Return (X, Y) of the center of cell containing provided text 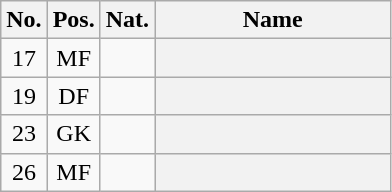
26 (24, 172)
DF (74, 96)
No. (24, 20)
19 (24, 96)
Nat. (127, 20)
23 (24, 134)
Name (273, 20)
17 (24, 58)
GK (74, 134)
Pos. (74, 20)
